Pinpoint the cell where the given text exists, returning its [x, y] midpoint coordinate. 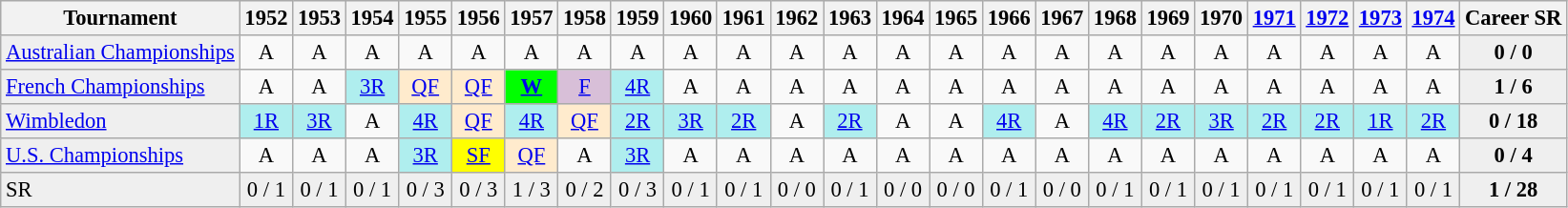
1966 [1009, 18]
Australian Championships [120, 52]
1963 [850, 18]
1954 [372, 18]
U.S. Championships [120, 156]
1968 [1116, 18]
0 / 2 [585, 190]
SF [478, 156]
1967 [1062, 18]
1959 [638, 18]
French Championships [120, 87]
1974 [1433, 18]
0 / 4 [1514, 156]
1969 [1168, 18]
1972 [1328, 18]
W [532, 87]
1957 [532, 18]
1958 [585, 18]
1953 [320, 18]
1 / 28 [1514, 190]
1964 [903, 18]
Wimbledon [120, 121]
1965 [956, 18]
1956 [478, 18]
1952 [266, 18]
1962 [797, 18]
Career SR [1514, 18]
1973 [1381, 18]
F [585, 87]
SR [120, 190]
1961 [743, 18]
1955 [426, 18]
1 / 6 [1514, 87]
1960 [691, 18]
Tournament [120, 18]
1971 [1274, 18]
1 / 3 [532, 190]
1970 [1222, 18]
0 / 18 [1514, 121]
